Return the [X, Y] coordinate for the center point of the cell that contains the specified text.  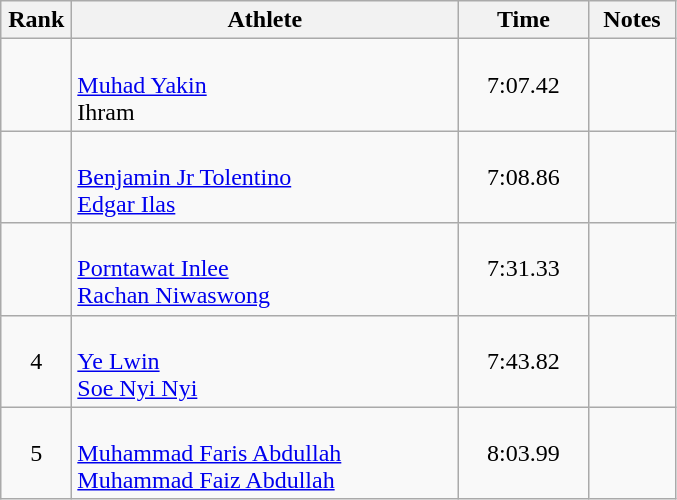
Time [524, 20]
7:31.33 [524, 269]
Muhammad Faris AbdullahMuhammad Faiz Abdullah [265, 453]
Rank [36, 20]
8:03.99 [524, 453]
Benjamin Jr TolentinoEdgar Ilas [265, 177]
Athlete [265, 20]
4 [36, 361]
7:08.86 [524, 177]
Notes [632, 20]
7:43.82 [524, 361]
Ye LwinSoe Nyi Nyi [265, 361]
5 [36, 453]
7:07.42 [524, 85]
Porntawat InleeRachan Niwaswong [265, 269]
Muhad YakinIhram [265, 85]
